Return the [x, y] coordinate for the center point of the cell that contains the specified text.  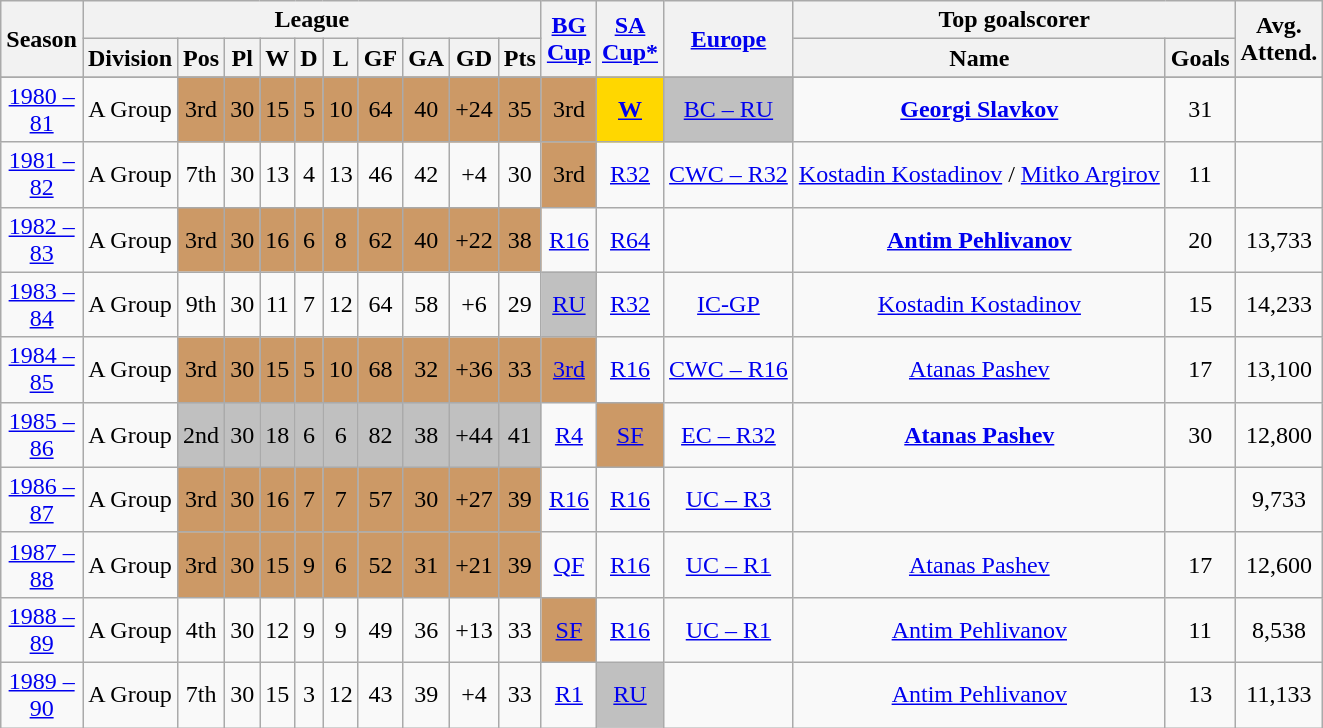
UC – R3 [729, 500]
42 [426, 174]
9th [202, 304]
IC-GP [729, 304]
Georgi Slavkov [979, 110]
12,800 [1279, 434]
32 [426, 370]
QF [568, 564]
R64 [630, 240]
+6 [474, 304]
1981 – 82 [42, 174]
1982 – 83 [42, 240]
GA [426, 58]
+24 [474, 110]
League [312, 20]
R1 [568, 694]
18 [278, 434]
3 [309, 694]
36 [426, 630]
Pos [202, 58]
13,733 [1279, 240]
Division [130, 58]
Name [979, 58]
L [340, 58]
1989 – 90 [42, 694]
Goals [1200, 58]
43 [380, 694]
Pts [520, 58]
68 [380, 370]
Europe [729, 39]
Avg.Attend. [1279, 39]
R4 [568, 434]
62 [380, 240]
1984 – 85 [42, 370]
14,233 [1279, 304]
35 [520, 110]
8,538 [1279, 630]
1980 – 81 [42, 110]
+21 [474, 564]
46 [380, 174]
52 [380, 564]
BG Cup [568, 39]
1986 – 87 [42, 500]
GF [380, 58]
Kostadin Kostadinov / Mitko Argirov [979, 174]
41 [520, 434]
+44 [474, 434]
+22 [474, 240]
1987 – 88 [42, 564]
Pl [242, 58]
20 [1200, 240]
Kostadin Kostadinov [979, 304]
1988 – 89 [42, 630]
Season [42, 39]
29 [520, 304]
1983 – 84 [42, 304]
GD [474, 58]
57 [380, 500]
11,133 [1279, 694]
2nd [202, 434]
4 [309, 174]
Top goalscorer [1014, 20]
+27 [474, 500]
49 [380, 630]
4th [202, 630]
58 [426, 304]
CWC – R16 [729, 370]
8 [340, 240]
D [309, 58]
BC – RU [729, 110]
12,600 [1279, 564]
9,733 [1279, 500]
+36 [474, 370]
EC – R32 [729, 434]
13,100 [1279, 370]
SA Cup* [630, 39]
+13 [474, 630]
82 [380, 434]
1985 – 86 [42, 434]
CWC – R32 [729, 174]
